Determine the [x, y] coordinate at the center of the cell enclosing the given text.  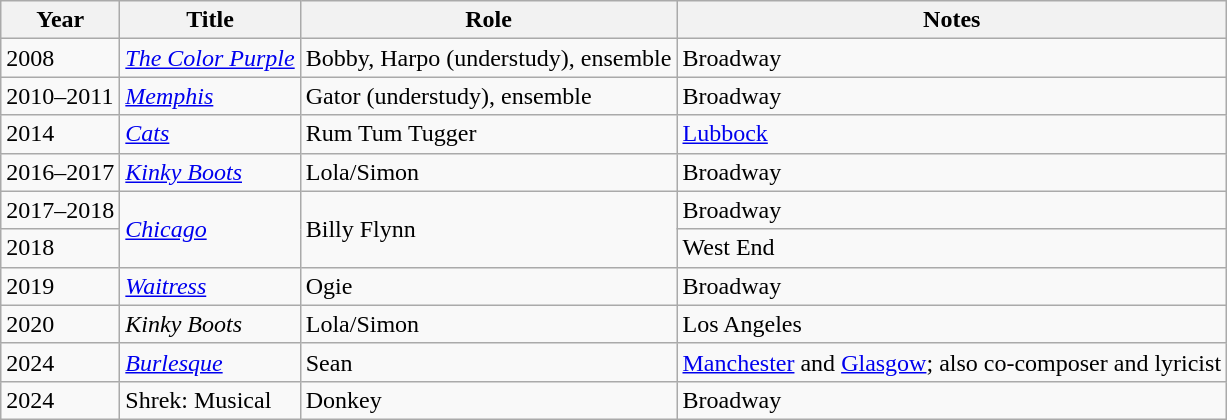
Notes [952, 20]
Bobby, Harpo (understudy), ensemble [488, 58]
The Color Purple [210, 58]
Memphis [210, 96]
Ogie [488, 286]
2018 [60, 248]
Cats [210, 134]
Los Angeles [952, 324]
Shrek: Musical [210, 400]
Chicago [210, 229]
2017–2018 [60, 210]
Year [60, 20]
2020 [60, 324]
Sean [488, 362]
Role [488, 20]
2008 [60, 58]
Burlesque [210, 362]
Donkey [488, 400]
Rum Tum Tugger [488, 134]
2010–2011 [60, 96]
Billy Flynn [488, 229]
2016–2017 [60, 172]
2014 [60, 134]
2019 [60, 286]
Waitress [210, 286]
Manchester and Glasgow; also co-composer and lyricist [952, 362]
West End [952, 248]
Title [210, 20]
Lubbock [952, 134]
Gator (understudy), ensemble [488, 96]
